Find where the given text appears and provide that cell's center as [x, y] coordinate. 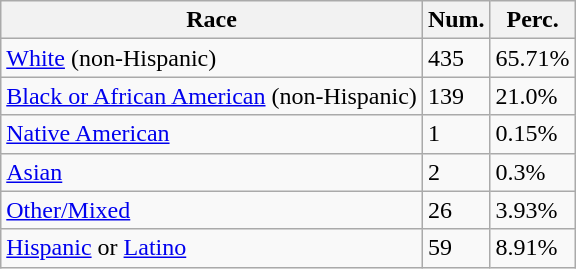
3.93% [532, 210]
0.15% [532, 134]
2 [456, 172]
59 [456, 248]
Black or African American (non-Hispanic) [212, 96]
Other/Mixed [212, 210]
Hispanic or Latino [212, 248]
Race [212, 20]
0.3% [532, 172]
Perc. [532, 20]
26 [456, 210]
Native American [212, 134]
21.0% [532, 96]
Asian [212, 172]
8.91% [532, 248]
1 [456, 134]
139 [456, 96]
White (non-Hispanic) [212, 58]
Num. [456, 20]
435 [456, 58]
65.71% [532, 58]
